Locate the cell with the specified text and output its [x, y] center coordinate. 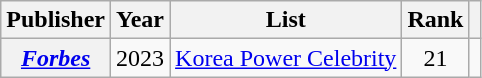
Forbes [56, 58]
Year [140, 20]
Korea Power Celebrity [286, 58]
2023 [140, 58]
21 [436, 58]
Publisher [56, 20]
List [286, 20]
Rank [436, 20]
